Return [x, y] of the center of cell containing provided text 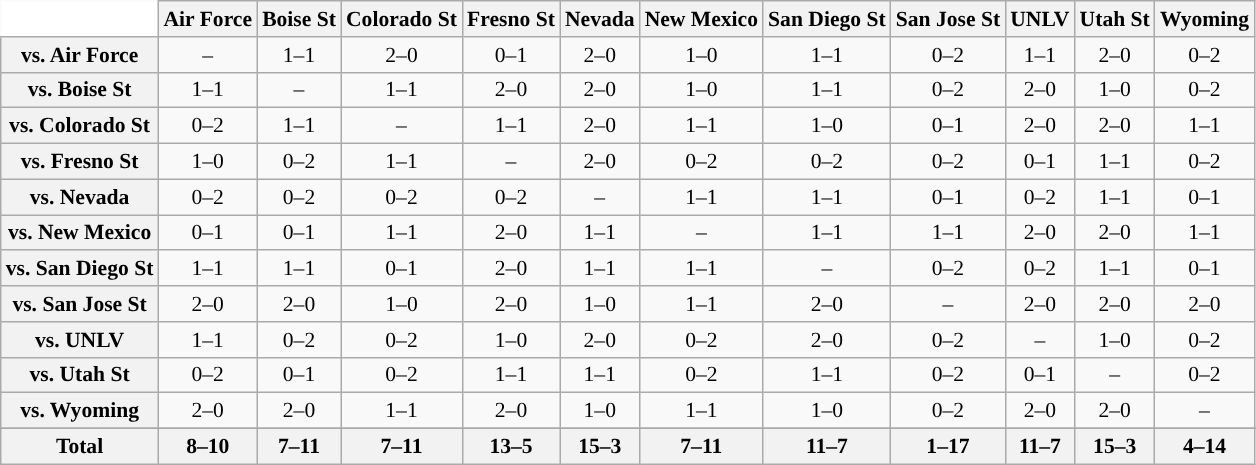
vs. Utah St [80, 375]
Utah St [1115, 19]
Air Force [208, 19]
8–10 [208, 447]
vs. UNLV [80, 340]
Colorado St [402, 19]
San Diego St [827, 19]
vs. San Diego St [80, 269]
San Jose St [948, 19]
1–17 [948, 447]
vs. Air Force [80, 55]
vs. Boise St [80, 90]
Boise St [299, 19]
vs. Wyoming [80, 411]
vs. Nevada [80, 197]
vs. Fresno St [80, 162]
Fresno St [511, 19]
Nevada [600, 19]
vs. San Jose St [80, 304]
vs. Colorado St [80, 126]
UNLV [1040, 19]
Total [80, 447]
vs. New Mexico [80, 233]
4–14 [1204, 447]
New Mexico [702, 19]
13–5 [511, 447]
Wyoming [1204, 19]
